Scan for the cell matching the given text and deliver its [x, y] coordinate at center. 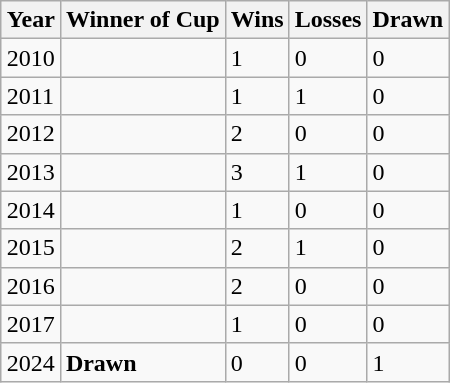
2015 [30, 248]
2010 [30, 58]
Winner of Cup [142, 20]
Year [30, 20]
2011 [30, 96]
2013 [30, 172]
2024 [30, 362]
Wins [257, 20]
2016 [30, 286]
3 [257, 172]
Losses [328, 20]
2014 [30, 210]
2012 [30, 134]
2017 [30, 324]
